Detect which cell encompasses the target text, then output its [x, y] center coordinate. 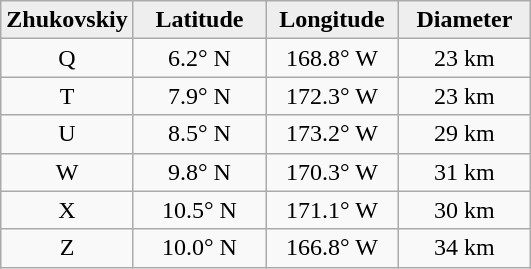
170.3° W [332, 172]
31 km [464, 172]
Z [67, 248]
8.5° N [199, 134]
10.5° N [199, 210]
Longitude [332, 20]
173.2° W [332, 134]
7.9° N [199, 96]
34 km [464, 248]
U [67, 134]
29 km [464, 134]
166.8° W [332, 248]
Zhukovskiy [67, 20]
T [67, 96]
9.8° N [199, 172]
30 km [464, 210]
168.8° W [332, 58]
Diameter [464, 20]
171.1° W [332, 210]
10.0° N [199, 248]
172.3° W [332, 96]
6.2° N [199, 58]
X [67, 210]
Q [67, 58]
W [67, 172]
Latitude [199, 20]
